Scan for the cell matching the given text and deliver its [x, y] coordinate at center. 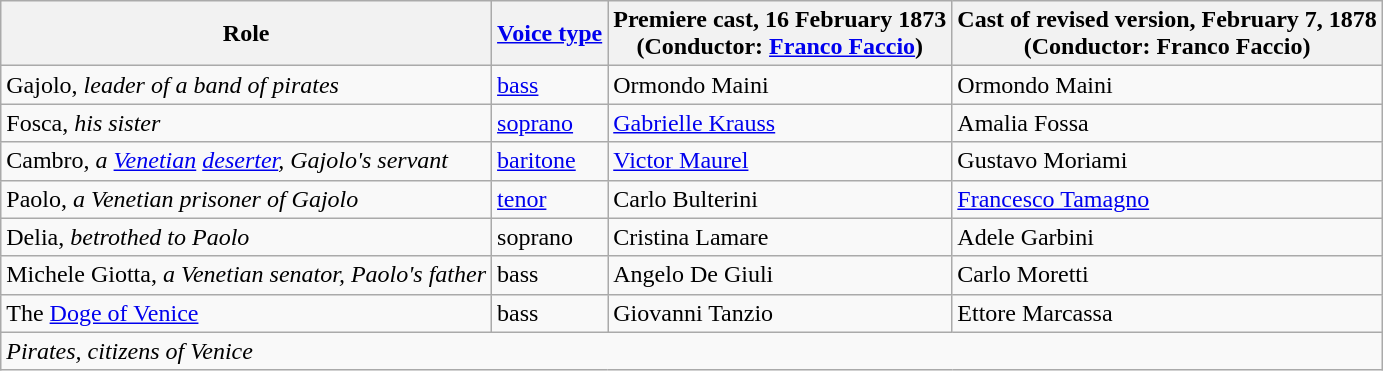
Angelo De Giuli [780, 275]
Michele Giotta, a Venetian senator, Paolo's father [246, 275]
Gabrielle Krauss [780, 123]
Giovanni Tanzio [780, 313]
Voice type [550, 34]
Gustavo Moriami [1168, 161]
Amalia Fossa [1168, 123]
Gajolo, leader of a band of pirates [246, 85]
tenor [550, 199]
Cambro, a Venetian deserter, Gajolo's servant [246, 161]
Cast of revised version, February 7, 1878(Conductor: Franco Faccio) [1168, 34]
Carlo Bulterini [780, 199]
Pirates, citizens of Venice [692, 351]
Fosca, his sister [246, 123]
Carlo Moretti [1168, 275]
Paolo, a Venetian prisoner of Gajolo [246, 199]
Francesco Tamagno [1168, 199]
baritone [550, 161]
Premiere cast, 16 February 1873(Conductor: Franco Faccio) [780, 34]
Role [246, 34]
Cristina Lamare [780, 237]
Adele Garbini [1168, 237]
Victor Maurel [780, 161]
Delia, betrothed to Paolo [246, 237]
Ettore Marcassa [1168, 313]
The Doge of Venice [246, 313]
